Return [X, Y] of the center of cell containing provided text 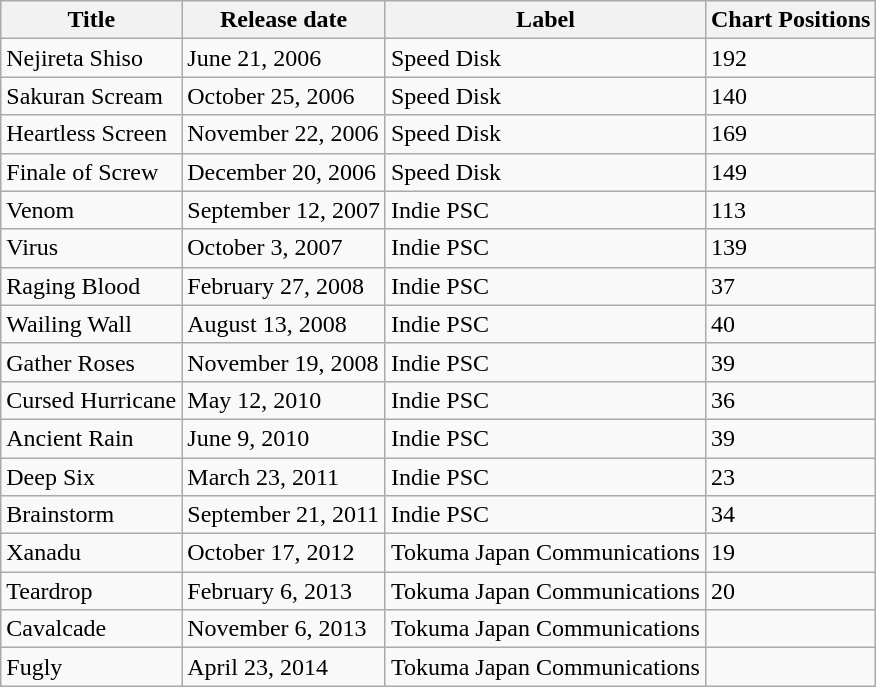
March 23, 2011 [284, 477]
192 [790, 58]
149 [790, 172]
May 12, 2010 [284, 400]
Venom [92, 210]
Wailing Wall [92, 324]
Virus [92, 248]
Sakuran Scream [92, 96]
October 25, 2006 [284, 96]
February 6, 2013 [284, 591]
Ancient Rain [92, 438]
139 [790, 248]
36 [790, 400]
Chart Positions [790, 20]
Cursed Hurricane [92, 400]
June 21, 2006 [284, 58]
40 [790, 324]
20 [790, 591]
November 19, 2008 [284, 362]
December 20, 2006 [284, 172]
Teardrop [92, 591]
Finale of Screw [92, 172]
Deep Six [92, 477]
October 17, 2012 [284, 553]
April 23, 2014 [284, 667]
23 [790, 477]
September 12, 2007 [284, 210]
Label [545, 20]
November 6, 2013 [284, 629]
Heartless Screen [92, 134]
August 13, 2008 [284, 324]
Fugly [92, 667]
Cavalcade [92, 629]
Raging Blood [92, 286]
Release date [284, 20]
February 27, 2008 [284, 286]
Xanadu [92, 553]
140 [790, 96]
34 [790, 515]
June 9, 2010 [284, 438]
169 [790, 134]
Nejireta Shiso [92, 58]
November 22, 2006 [284, 134]
113 [790, 210]
37 [790, 286]
October 3, 2007 [284, 248]
Gather Roses [92, 362]
September 21, 2011 [284, 515]
19 [790, 553]
Brainstorm [92, 515]
Title [92, 20]
